Detect which cell encompasses the target text, then output its [X, Y] center coordinate. 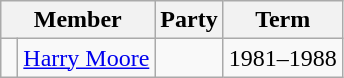
Harry Moore [86, 58]
Term [282, 20]
1981–1988 [282, 58]
Party [189, 20]
Member [78, 20]
